Search for the cell housing the specified text and yield its (X, Y) center coordinate. 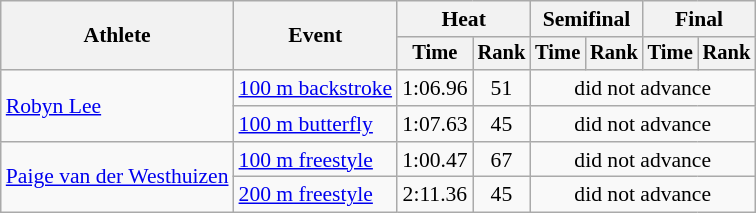
Final (699, 19)
100 m backstroke (316, 88)
2:11.36 (434, 195)
Robyn Lee (118, 106)
1:06.96 (434, 88)
Paige van der Westhuizen (118, 178)
Heat (464, 19)
200 m freestyle (316, 195)
51 (502, 88)
100 m butterfly (316, 124)
1:07.63 (434, 124)
Semifinal (586, 19)
Athlete (118, 36)
Event (316, 36)
100 m freestyle (316, 160)
67 (502, 160)
1:00.47 (434, 160)
